Locate the cell with the specified text and output its (X, Y) center coordinate. 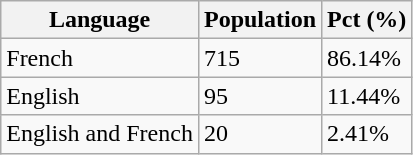
2.41% (367, 134)
715 (260, 58)
20 (260, 134)
Language (100, 20)
English and French (100, 134)
86.14% (367, 58)
Pct (%) (367, 20)
French (100, 58)
Population (260, 20)
English (100, 96)
11.44% (367, 96)
95 (260, 96)
